Capture the cell that displays the provided text and extract its (X, Y) central coordinate. 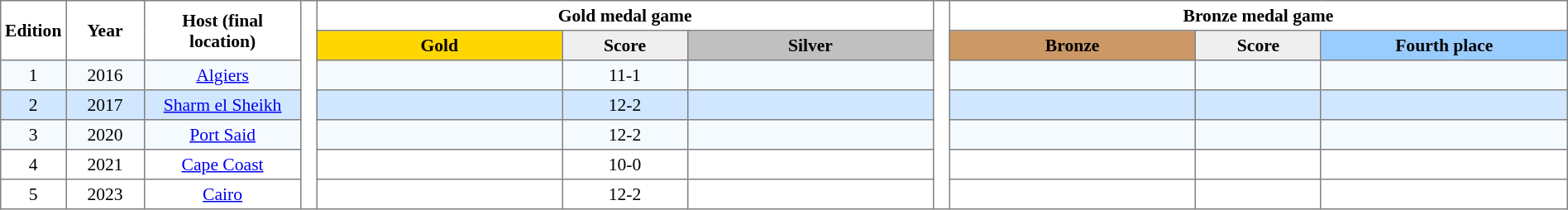
Bronze (1073, 45)
Silver (810, 45)
Algiers (222, 75)
Fourth place (1444, 45)
Cairo (222, 194)
2 (33, 105)
11-1 (625, 75)
2023 (106, 194)
Gold medal game (625, 16)
10-0 (625, 165)
Sharm el Sheikh (222, 105)
Edition (33, 31)
3 (33, 135)
2020 (106, 135)
4 (33, 165)
5 (33, 194)
Year (106, 31)
Cape Coast (222, 165)
Bronze medal game (1259, 16)
2017 (106, 105)
Port Said (222, 135)
Host (final location) (222, 31)
1 (33, 75)
Gold (440, 45)
2016 (106, 75)
2021 (106, 165)
